Identify which cell holds the provided text, then report its (X, Y) central coordinate. 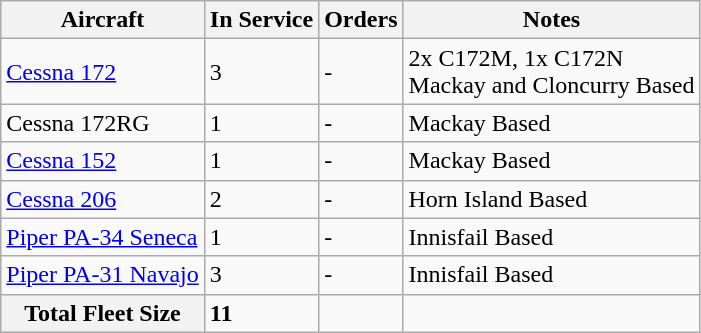
11 (261, 313)
Piper PA-34 Seneca (103, 237)
In Service (261, 20)
2x C172M, 1x C172NMackay and Cloncurry Based (552, 72)
Cessna 152 (103, 161)
Cessna 172RG (103, 123)
Aircraft (103, 20)
Horn Island Based (552, 199)
Piper PA-31 Navajo (103, 275)
Orders (361, 20)
Cessna 206 (103, 199)
Notes (552, 20)
2 (261, 199)
Total Fleet Size (103, 313)
Cessna 172 (103, 72)
